Output the [X, Y] coordinate of the center of the cell containing the given text.  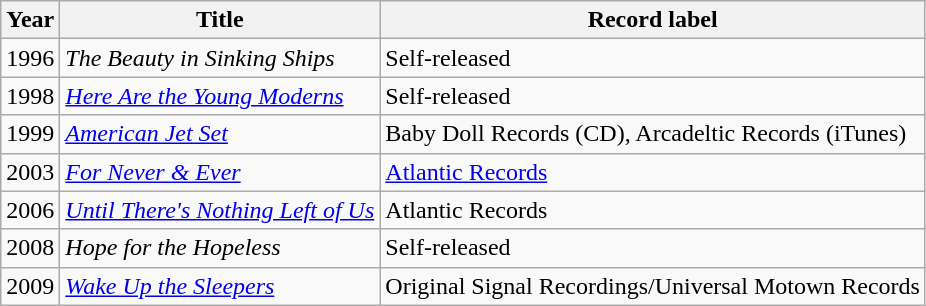
2009 [30, 286]
2008 [30, 248]
Wake Up the Sleepers [220, 286]
The Beauty in Sinking Ships [220, 58]
2003 [30, 172]
Here Are the Young Moderns [220, 96]
2006 [30, 210]
Until There's Nothing Left of Us [220, 210]
Record label [653, 20]
1998 [30, 96]
Year [30, 20]
For Never & Ever [220, 172]
Title [220, 20]
Baby Doll Records (CD), Arcadeltic Records (iTunes) [653, 134]
1999 [30, 134]
Original Signal Recordings/Universal Motown Records [653, 286]
Hope for the Hopeless [220, 248]
1996 [30, 58]
American Jet Set [220, 134]
